Provide the [x, y] coordinate of the cell's center where the given text is located.  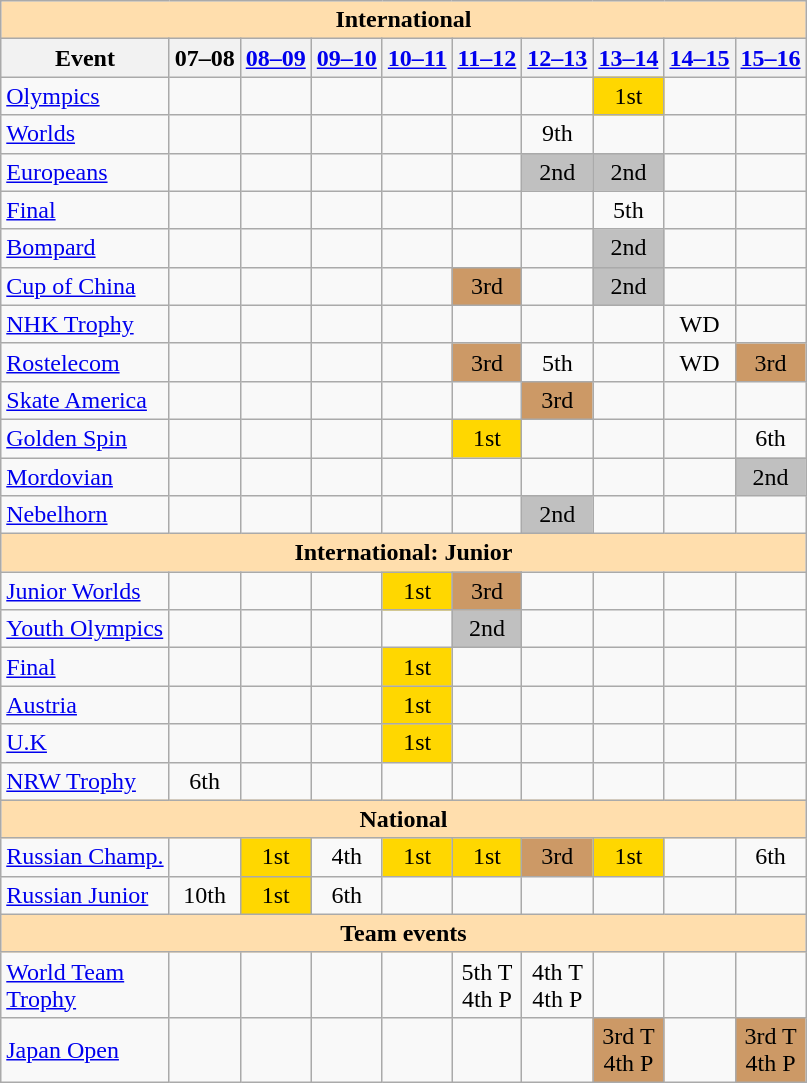
Youth Olympics [85, 629]
Austria [85, 705]
Worlds [85, 134]
10th [204, 895]
Nebelhorn [85, 515]
5th T4th P [487, 984]
World TeamTrophy [85, 984]
9th [558, 134]
NHK Trophy [85, 324]
Cup of China [85, 286]
Team events [404, 933]
Bompard [85, 248]
Russian Champ. [85, 857]
NRW Trophy [85, 781]
U.K [85, 743]
National [404, 819]
International: Junior [404, 553]
Junior Worlds [85, 591]
Olympics [85, 96]
15–16 [770, 58]
11–12 [487, 58]
Event [85, 58]
10–11 [417, 58]
Russian Junior [85, 895]
Europeans [85, 172]
Rostelecom [85, 362]
Golden Spin [85, 438]
Skate America [85, 400]
International [404, 20]
12–13 [558, 58]
13–14 [628, 58]
4th T4th P [558, 984]
4th [346, 857]
Mordovian [85, 477]
Japan Open [85, 1050]
08–09 [276, 58]
14–15 [700, 58]
09–10 [346, 58]
07–08 [204, 58]
